For the text-containing cell, return its midpoint in [x, y] coordinate format. 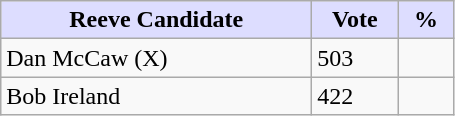
Dan McCaw (X) [156, 58]
Reeve Candidate [156, 20]
Vote [355, 20]
503 [355, 58]
% [426, 20]
Bob Ireland [156, 96]
422 [355, 96]
